Search for the cell housing the specified text and yield its [x, y] center coordinate. 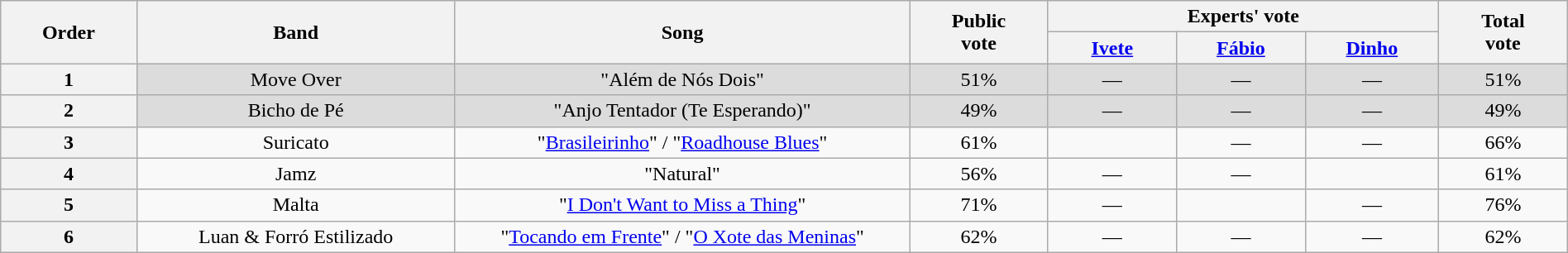
"Além de Nós Dois" [682, 79]
Experts' vote [1243, 17]
2 [69, 111]
Move Over [296, 79]
"Brasileirinho" / "Roadhouse Blues" [682, 142]
"Anjo Tentador (Te Esperando)" [682, 111]
"Natural" [682, 174]
"Tocando em Frente" / "O Xote das Meninas" [682, 236]
3 [69, 142]
Fábio [1241, 48]
Dinho [1371, 48]
76% [1503, 205]
Order [69, 32]
Jamz [296, 174]
Suricato [296, 142]
66% [1503, 142]
71% [979, 205]
6 [69, 236]
Malta [296, 205]
Bicho de Pé [296, 111]
Publicvote [979, 32]
Band [296, 32]
1 [69, 79]
Ivete [1112, 48]
4 [69, 174]
Song [682, 32]
56% [979, 174]
Totalvote [1503, 32]
Luan & Forró Estilizado [296, 236]
5 [69, 205]
"I Don't Want to Miss a Thing" [682, 205]
